Identify which cell holds the provided text, then report its [X, Y] central coordinate. 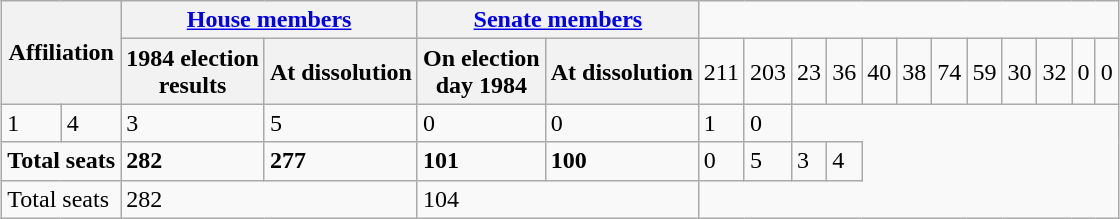
32 [1054, 72]
36 [844, 72]
277 [340, 161]
House members [270, 20]
Affiliation [62, 52]
101 [481, 161]
211 [721, 72]
203 [768, 72]
74 [950, 72]
23 [810, 72]
On electionday 1984 [481, 72]
38 [914, 72]
30 [1020, 72]
104 [558, 199]
59 [984, 72]
40 [880, 72]
100 [622, 161]
Senate members [558, 20]
1984 electionresults [193, 72]
